Return [X, Y] of the center of cell containing provided text 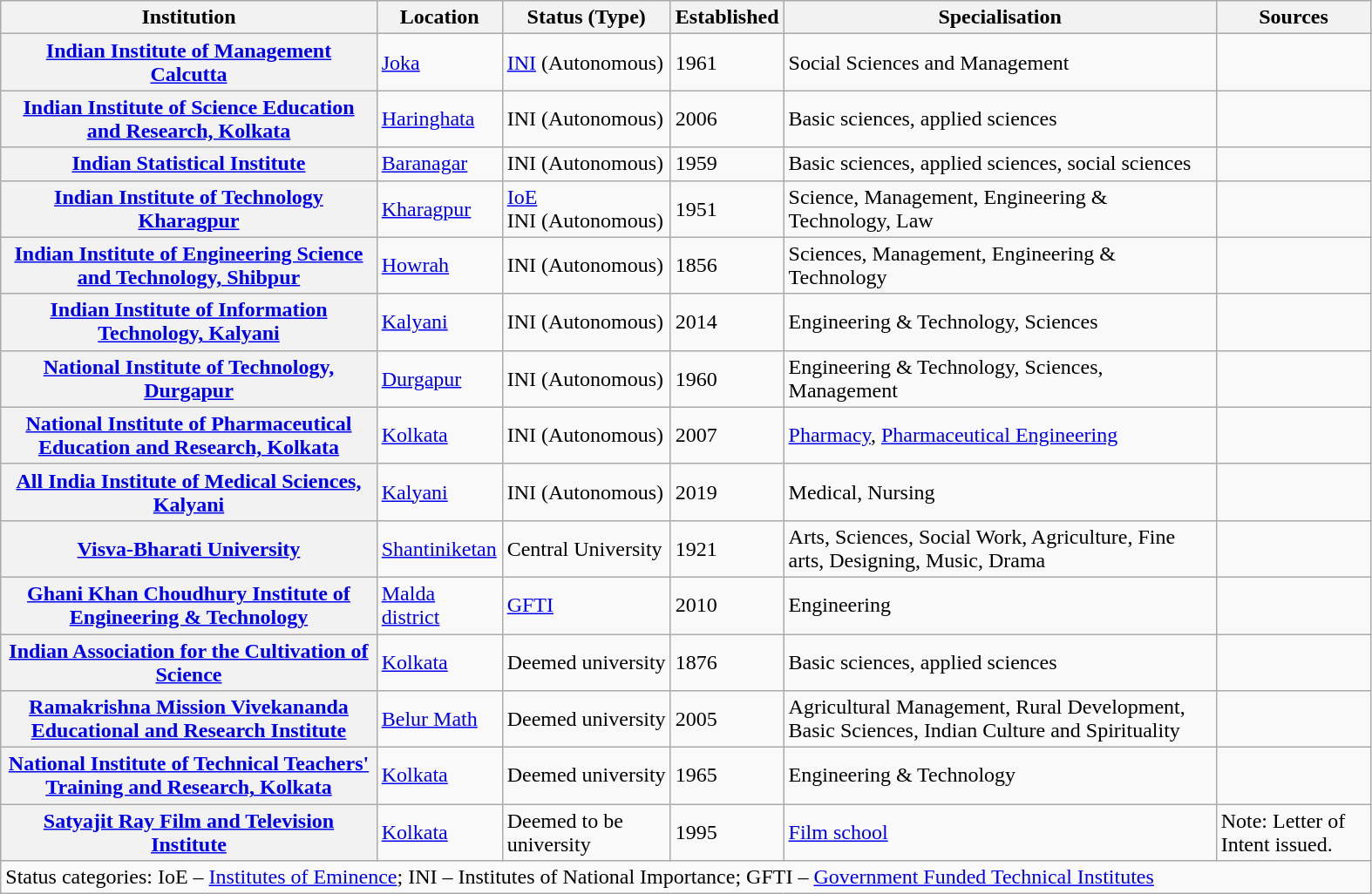
Science, Management, Engineering & Technology, Law [1000, 209]
Ramakrishna Mission Vivekananda Educational and Research Institute [188, 720]
Baranagar [439, 164]
All India Institute of Medical Sciences, Kalyani [188, 491]
Kharagpur [439, 209]
Ghani Khan Choudhury Institute of Engineering & Technology [188, 605]
Central University [586, 549]
National Institute of Pharmaceutical Education and Research, Kolkata [188, 436]
2005 [727, 720]
Indian Institute of Engineering Science and Technology, Shibpur [188, 265]
1960 [727, 378]
Engineering & Technology, Sciences [1000, 322]
Satyajit Ray Film and Television Institute [188, 833]
Deemed to be university [586, 833]
1995 [727, 833]
1921 [727, 549]
Haringhata [439, 119]
Medical, Nursing [1000, 491]
Pharmacy, Pharmaceutical Engineering [1000, 436]
Sources [1294, 17]
Indian Statistical Institute [188, 164]
Indian Institute of Science Education and Research, Kolkata [188, 119]
2014 [727, 322]
Note: Letter of Intent issued. [1294, 833]
2019 [727, 491]
Joka [439, 63]
Agricultural Management, Rural Development, Basic Sciences, Indian Culture and Spirituality [1000, 720]
2010 [727, 605]
Shantiniketan [439, 549]
Sciences, Management, Engineering & Technology [1000, 265]
Film school [1000, 833]
1856 [727, 265]
Location [439, 17]
Indian Institute of Technology Kharagpur [188, 209]
Established [727, 17]
Institution [188, 17]
National Institute of Technical Teachers' Training and Research, Kolkata [188, 775]
IoEINI (Autonomous) [586, 209]
Basic sciences, applied sciences, social sciences [1000, 164]
Engineering & Technology [1000, 775]
Engineering [1000, 605]
1961 [727, 63]
Status (Type) [586, 17]
National Institute of Technology, Durgapur [188, 378]
GFTI [586, 605]
Indian Association for the Cultivation of Science [188, 662]
Engineering & Technology, Sciences, Management [1000, 378]
2006 [727, 119]
Visva-Bharati University [188, 549]
Social Sciences and Management [1000, 63]
Arts, Sciences, Social Work, Agriculture, Fine arts, Designing, Music, Drama [1000, 549]
Indian Institute of Information Technology, Kalyani [188, 322]
1965 [727, 775]
1951 [727, 209]
Malda district [439, 605]
Durgapur [439, 378]
1959 [727, 164]
1876 [727, 662]
Specialisation [1000, 17]
2007 [727, 436]
Status categories: IoE – Institutes of Eminence; INI – Institutes of National Importance; GFTI – Government Funded Technical Institutes [686, 877]
Indian Institute of Management Calcutta [188, 63]
Howrah [439, 265]
Belur Math [439, 720]
